Return the [x, y] coordinate for the center point of the cell that contains the specified text.  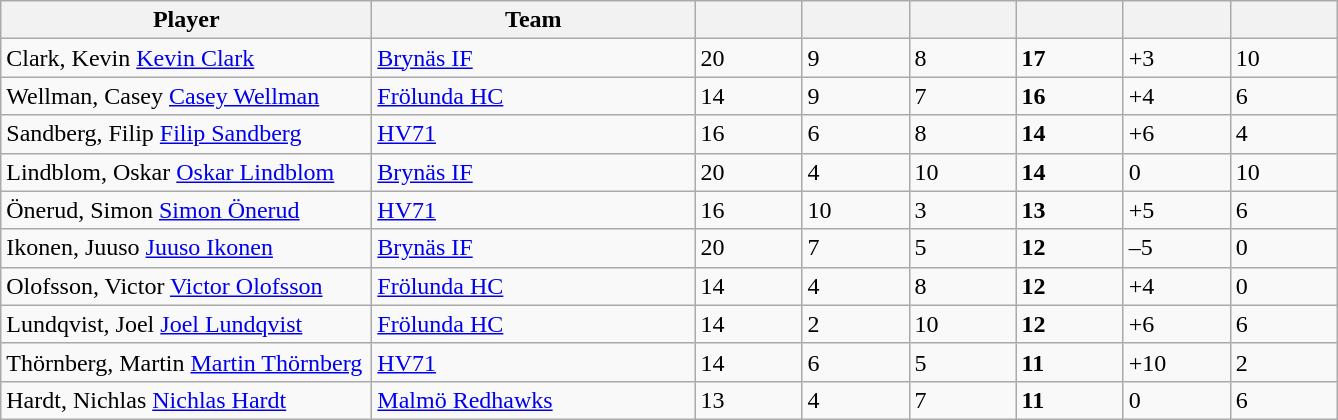
17 [1070, 58]
Team [534, 20]
Lundqvist, Joel Joel Lundqvist [186, 324]
Player [186, 20]
Olofsson, Victor Victor Olofsson [186, 286]
3 [962, 210]
Sandberg, Filip Filip Sandberg [186, 134]
Lindblom, Oskar Oskar Lindblom [186, 172]
Ikonen, Juuso Juuso Ikonen [186, 248]
Clark, Kevin Kevin Clark [186, 58]
+3 [1176, 58]
+5 [1176, 210]
Thörnberg, Martin Martin Thörnberg [186, 362]
Malmö Redhawks [534, 400]
–5 [1176, 248]
+10 [1176, 362]
Hardt, Nichlas Nichlas Hardt [186, 400]
Önerud, Simon Simon Önerud [186, 210]
Wellman, Casey Casey Wellman [186, 96]
